Scan for the cell matching the given text and deliver its [X, Y] coordinate at center. 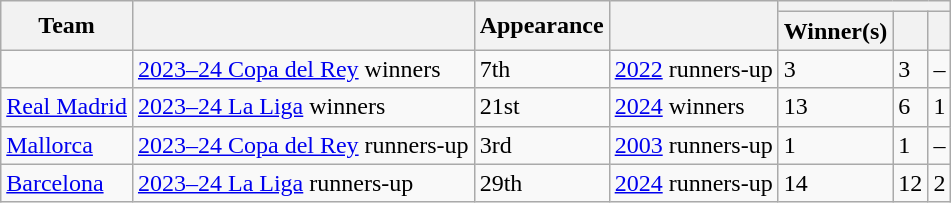
2023–24 La Liga winners [303, 107]
Barcelona [67, 183]
Winner(s) [836, 31]
21st [542, 107]
12 [910, 183]
2003 runners-up [694, 145]
29th [542, 183]
2023–24 Copa del Rey runners-up [303, 145]
13 [836, 107]
2023–24 Copa del Rey winners [303, 69]
3rd [542, 145]
Mallorca [67, 145]
6 [910, 107]
2024 winners [694, 107]
2022 runners-up [694, 69]
2023–24 La Liga runners-up [303, 183]
2 [940, 183]
7th [542, 69]
Team [67, 26]
2024 runners-up [694, 183]
Real Madrid [67, 107]
Appearance [542, 26]
14 [836, 183]
